Scan for the cell matching the given text and deliver its [X, Y] coordinate at center. 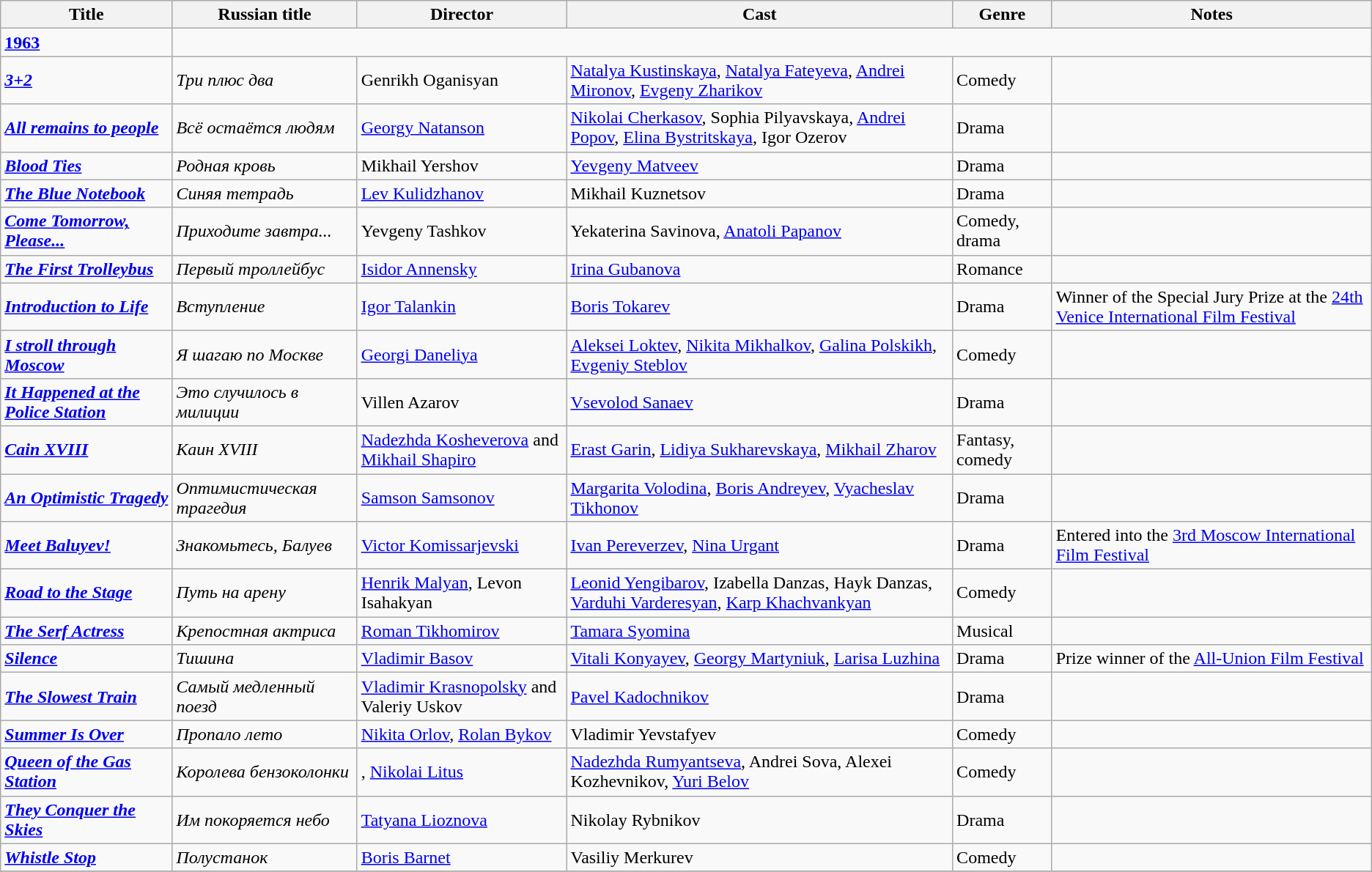
Mikhail Yershov [462, 166]
1963 [86, 43]
Tamara Syomina [759, 631]
Родная кровь [265, 166]
An Optimistic Tragedy [86, 497]
Это случилось в милиции [265, 402]
Margarita Volodina, Boris Andreyev, Vyacheslav Tikhonov [759, 497]
Cast [759, 15]
All remains to people [86, 128]
The Blue Notebook [86, 193]
Boris Barnet [462, 857]
Roman Tikhomirov [462, 631]
Вступление [265, 306]
Синяя тетрадь [265, 193]
Vsevolod Sanaev [759, 402]
Erast Garin, Lidiya Sukharevskaya, Mikhail Zharov [759, 450]
They Conquer the Skies [86, 819]
Знакомьтесь, Балуев [265, 545]
Victor Komissarjevski [462, 545]
It Happened at the Police Station [86, 402]
Nadezhda Kosheverova andMikhail Shapiro [462, 450]
Henrik Malyan, Levon Isahakyan [462, 594]
Путь на арену [265, 594]
Leonid Yengibarov, Izabella Danzas, Hayk Danzas, Varduhi Varderesyan, Karp Khachvankyan [759, 594]
Title [86, 15]
Introduction to Life [86, 306]
Я шагаю по Москве [265, 355]
Vladimir Yevstafyev [759, 734]
Vasiliy Merkurev [759, 857]
Приходите завтра... [265, 232]
Blood Ties [86, 166]
Yekaterina Savinova, Anatoli Papanov [759, 232]
Королева бензоколонки [265, 772]
Крепостная актриса [265, 631]
Genrikh Oganisyan [462, 81]
Pavel Kadochnikov [759, 696]
Director [462, 15]
Nikolai Cherkasov, Sophia Pilyavskaya, Andrei Popov, Elina Bystritskaya, Igor Ozerov [759, 128]
, Nikolai Litus [462, 772]
Ivan Pereverzev, Nina Urgant [759, 545]
Всё остаётся людям [265, 128]
Пропало лето [265, 734]
Igor Talankin [462, 306]
3+2 [86, 81]
Comedy, drama [1003, 232]
Entered into the 3rd Moscow International Film Festival [1211, 545]
Nikita Orlov, Rolan Bykov [462, 734]
Meet Baluyev! [86, 545]
Russian title [265, 15]
The First Trolleybus [86, 269]
Yevgeny Matveev [759, 166]
Tatyana Lioznova [462, 819]
The Slowest Train [86, 696]
Villen Azarov [462, 402]
Каин XVIII [265, 450]
Queen of the Gas Station [86, 772]
Nikolay Rybnikov [759, 819]
The Serf Actress [86, 631]
Vladimir Krasnopolsky and Valeriy Uskov [462, 696]
Vladimir Basov [462, 659]
Winner of the Special Jury Prize at the 24th Venice International Film Festival [1211, 306]
Оптимистическая трагедия [265, 497]
Natalya Kustinskaya, Natalya Fateyeva, Andrei Mironov, Evgeny Zharikov [759, 81]
Fantasy, comedy [1003, 450]
Notes [1211, 15]
Cain XVIII [86, 450]
Nadezhda Rumyantseva, Andrei Sova, Alexei Kozhevnikov, Yuri Belov [759, 772]
Irina Gubanova [759, 269]
Самый медленный поезд [265, 696]
Полустанок [265, 857]
Mikhail Kuznetsov [759, 193]
Samson Samsonov [462, 497]
Yevgeny Tashkov [462, 232]
Тишина [265, 659]
Genre [1003, 15]
Silence [86, 659]
I stroll through Moscow [86, 355]
Musical [1003, 631]
Три плюс два [265, 81]
Georgy Natanson [462, 128]
Romance [1003, 269]
Isidor Annensky [462, 269]
Boris Tokarev [759, 306]
Aleksei Loktev, Nikita Mikhalkov, Galina Polskikh, Evgeniy Steblov [759, 355]
Whistle Stop [86, 857]
Первый троллейбус [265, 269]
Им покоряется небо [265, 819]
Vitali Konyayev, Georgy Martyniuk, Larisa Luzhina [759, 659]
Road to the Stage [86, 594]
Come Tomorrow, Please... [86, 232]
Georgi Daneliya [462, 355]
Summer Is Over [86, 734]
Prize winner of the All-Union Film Festival [1211, 659]
Lev Kulidzhanov [462, 193]
